Find where the given text appears and provide that cell's center as [x, y] coordinate. 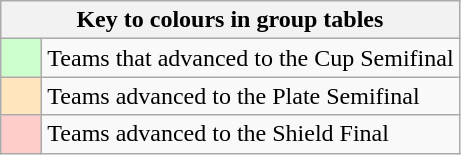
Teams advanced to the Shield Final [250, 134]
Teams advanced to the Plate Semifinal [250, 96]
Key to colours in group tables [230, 20]
Teams that advanced to the Cup Semifinal [250, 58]
